Scan for the cell matching the given text and deliver its (X, Y) coordinate at center. 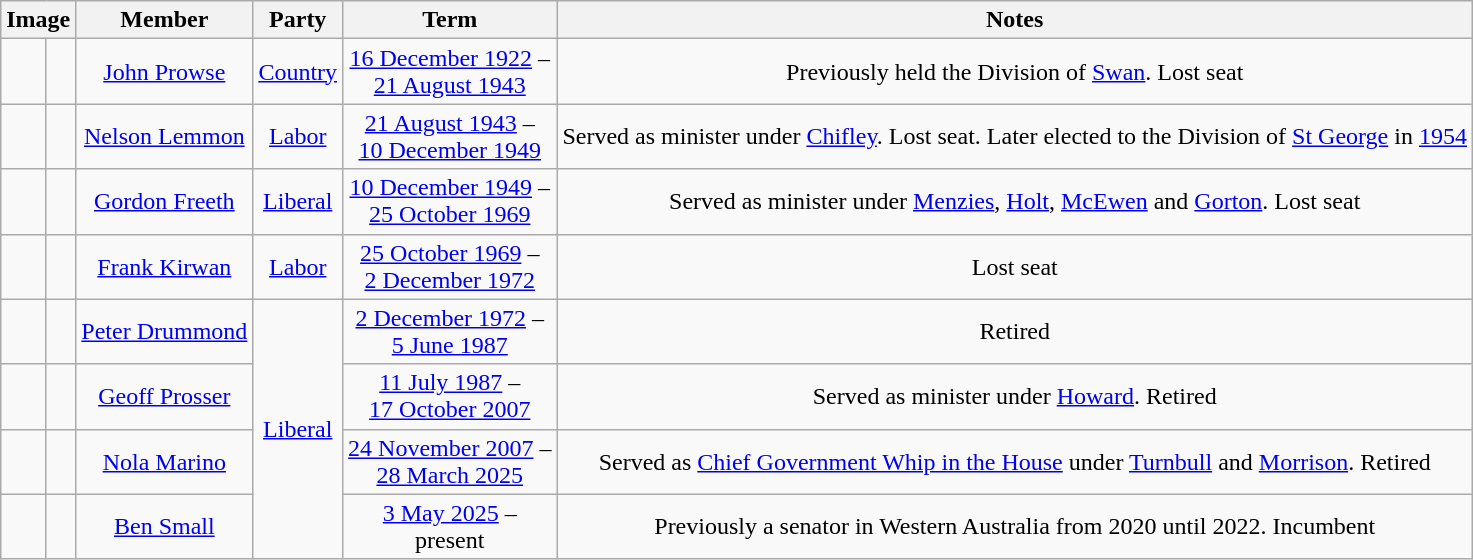
Frank Kirwan (164, 266)
Term (450, 20)
Gordon Freeth (164, 202)
Nola Marino (164, 462)
11 July 1987 –17 October 2007 (450, 396)
Image (38, 20)
Notes (1015, 20)
Served as minister under Chifley. Lost seat. Later elected to the Division of St George in 1954 (1015, 136)
Lost seat (1015, 266)
2 December 1972 –5 June 1987 (450, 332)
16 December 1922 –21 August 1943 (450, 72)
Country (298, 72)
Retired (1015, 332)
3 May 2025 – present (450, 526)
24 November 2007 –28 March 2025 (450, 462)
21 August 1943 –10 December 1949 (450, 136)
Previously a senator in Western Australia from 2020 until 2022. Incumbent (1015, 526)
Served as Chief Government Whip in the House under Turnbull and Morrison. Retired (1015, 462)
Geoff Prosser (164, 396)
John Prowse (164, 72)
Party (298, 20)
25 October 1969 –2 December 1972 (450, 266)
Served as minister under Menzies, Holt, McEwen and Gorton. Lost seat (1015, 202)
Previously held the Division of Swan. Lost seat (1015, 72)
Member (164, 20)
Nelson Lemmon (164, 136)
10 December 1949 –25 October 1969 (450, 202)
Ben Small (164, 526)
Served as minister under Howard. Retired (1015, 396)
Peter Drummond (164, 332)
